Locate the cell with the specified text and output its (X, Y) center coordinate. 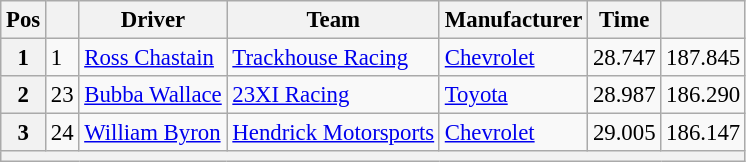
Time (624, 20)
28.747 (624, 58)
187.845 (704, 58)
Manufacturer (513, 20)
23XI Racing (333, 95)
28.987 (624, 95)
2 (24, 95)
24 (62, 133)
Toyota (513, 95)
Team (333, 20)
Bubba Wallace (153, 95)
Ross Chastain (153, 58)
Hendrick Motorsports (333, 133)
186.147 (704, 133)
Trackhouse Racing (333, 58)
Pos (24, 20)
Driver (153, 20)
186.290 (704, 95)
23 (62, 95)
29.005 (624, 133)
3 (24, 133)
William Byron (153, 133)
